Extract the [x, y] coordinate from the center of the cell holding the provided text.  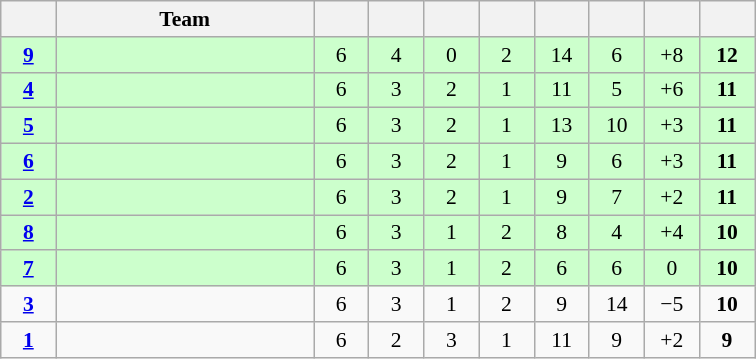
Team [185, 19]
+4 [672, 233]
+6 [672, 90]
−5 [672, 304]
+8 [672, 55]
13 [562, 126]
12 [726, 55]
